Return the [X, Y] coordinate for the center point of the cell that contains the specified text.  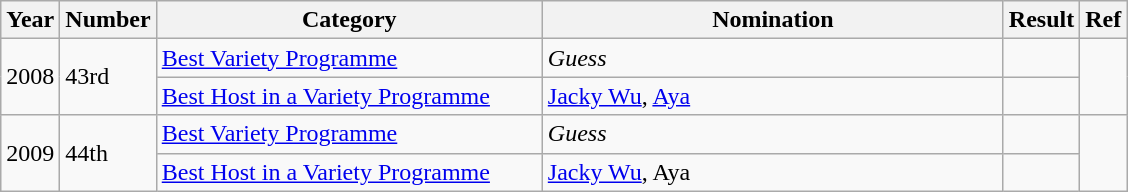
Year [30, 20]
2009 [30, 153]
Category [349, 20]
Nomination [772, 20]
43rd [108, 77]
Ref [1104, 20]
Result [1041, 20]
44th [108, 153]
Number [108, 20]
2008 [30, 77]
